From the cell containing the given text, extract its center point as [X, Y] coordinate. 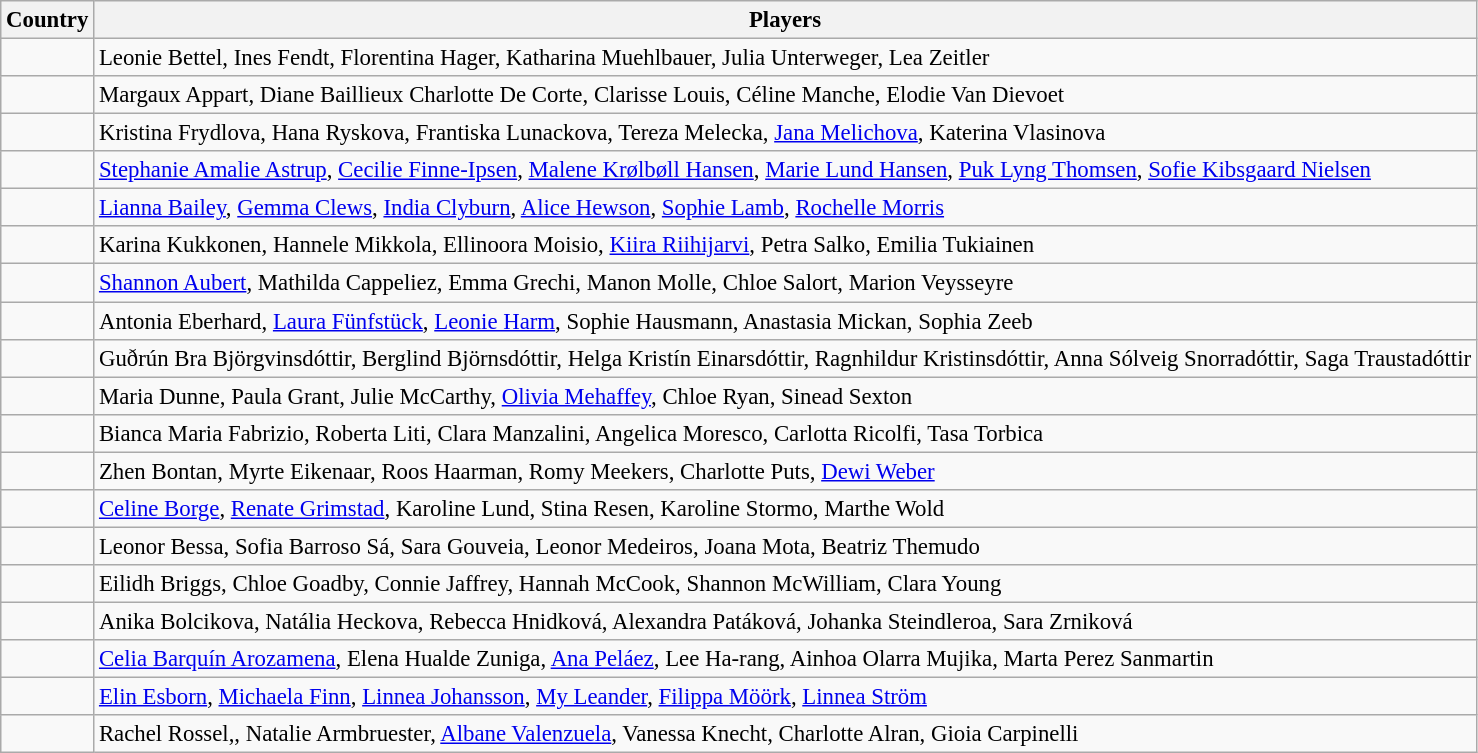
Lianna Bailey, Gemma Clews, India Clyburn, Alice Hewson, Sophie Lamb, Rochelle Morris [786, 208]
Players [786, 20]
Kristina Frydlova, Hana Ryskova, Frantiska Lunackova, Tereza Melecka, Jana Melichova, Katerina Vlasinova [786, 133]
Leonor Bessa, Sofia Barroso Sá, Sara Gouveia, Leonor Medeiros, Joana Mota, Beatriz Themudo [786, 546]
Shannon Aubert, Mathilda Cappeliez, Emma Grechi, Manon Molle, Chloe Salort, Marion Veysseyre [786, 283]
Stephanie Amalie Astrup, Cecilie Finne-Ipsen, Malene Krølbøll Hansen, Marie Lund Hansen, Puk Lyng Thomsen, Sofie Kibsgaard Nielsen [786, 170]
Rachel Rossel,, Natalie Armbruester, Albane Valenzuela, Vanessa Knecht, Charlotte Alran, Gioia Carpinelli [786, 734]
Bianca Maria Fabrizio, Roberta Liti, Clara Manzalini, Angelica Moresco, Carlotta Ricolfi, Tasa Torbica [786, 433]
Celia Barquín Arozamena, Elena Hualde Zuniga, Ana Peláez, Lee Ha-rang, Ainhoa Olarra Mujika, Marta Perez Sanmartin [786, 659]
Eilidh Briggs, Chloe Goadby, Connie Jaffrey, Hannah McCook, Shannon McWilliam, Clara Young [786, 584]
Antonia Eberhard, Laura Fünfstück, Leonie Harm, Sophie Hausmann, Anastasia Mickan, Sophia Zeeb [786, 321]
Zhen Bontan, Myrte Eikenaar, Roos Haarman, Romy Meekers, Charlotte Puts, Dewi Weber [786, 471]
Maria Dunne, Paula Grant, Julie McCarthy, Olivia Mehaffey, Chloe Ryan, Sinead Sexton [786, 396]
Anika Bolcikova, Natália Heckova, Rebecca Hnidková, Alexandra Patáková, Johanka Steindleroa, Sara Zrniková [786, 621]
Elin Esborn, Michaela Finn, Linnea Johansson, My Leander, Filippa Möörk, Linnea Ström [786, 697]
Margaux Appart, Diane Baillieux Charlotte De Corte, Clarisse Louis, Céline Manche, Elodie Van Dievoet [786, 95]
Karina Kukkonen, Hannele Mikkola, Ellinoora Moisio, Kiira Riihijarvi, Petra Salko, Emilia Tukiainen [786, 245]
Celine Borge, Renate Grimstad, Karoline Lund, Stina Resen, Karoline Stormo, Marthe Wold [786, 509]
Country [48, 20]
Leonie Bettel, Ines Fendt, Florentina Hager, Katharina Muehlbauer, Julia Unterweger, Lea Zeitler [786, 58]
